Provide the (X, Y) coordinate of the cell's center where the given text is located.  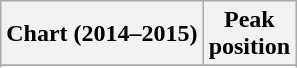
Peakposition (249, 34)
Chart (2014–2015) (102, 34)
